Determine the [x, y] coordinate at the center of the cell enclosing the given text.  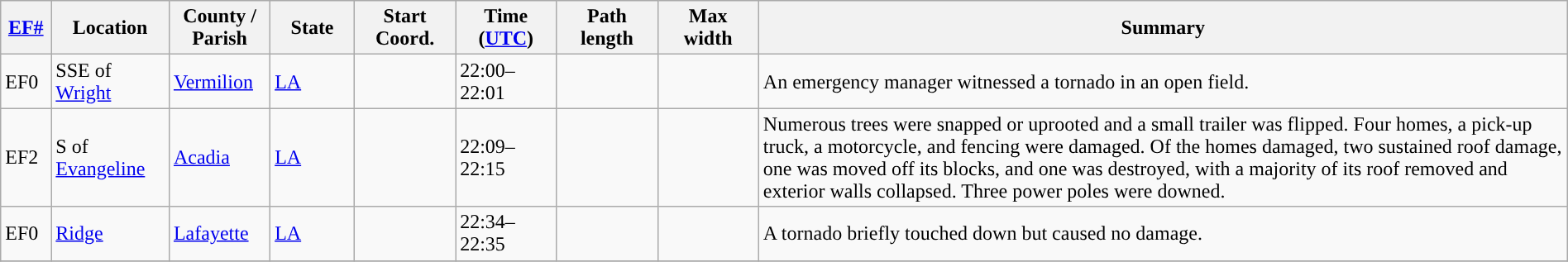
Vermilion [219, 81]
S of Evangeline [111, 157]
EF2 [26, 157]
Location [111, 28]
Lafayette [219, 233]
Time (UTC) [506, 28]
EF# [26, 28]
Path length [607, 28]
County / Parish [219, 28]
22:09–22:15 [506, 157]
22:00–22:01 [506, 81]
Max width [708, 28]
Start Coord. [404, 28]
Summary [1163, 28]
SSE of Wright [111, 81]
22:34–22:35 [506, 233]
An emergency manager witnessed a tornado in an open field. [1163, 81]
State [313, 28]
Acadia [219, 157]
A tornado briefly touched down but caused no damage. [1163, 233]
Ridge [111, 233]
